Locate the cell with the specified text and output its [x, y] center coordinate. 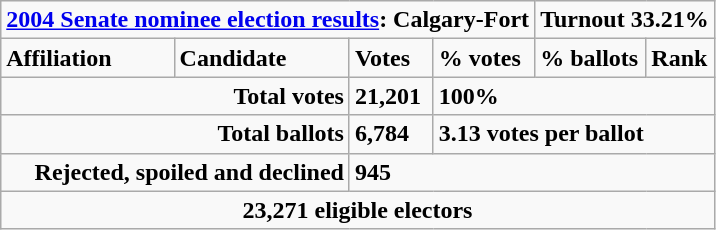
Rejected, spoiled and declined [176, 172]
Rank [680, 58]
23,271 eligible electors [358, 210]
Affiliation [88, 58]
Total votes [176, 96]
21,201 [391, 96]
945 [532, 172]
6,784 [391, 134]
100% [574, 96]
Turnout 33.21% [625, 20]
% votes [484, 58]
3.13 votes per ballot [574, 134]
2004 Senate nominee election results: Calgary-Fort [268, 20]
Votes [391, 58]
% ballots [590, 58]
Candidate [262, 58]
Total ballots [176, 134]
